Scan for the cell matching the given text and deliver its [X, Y] coordinate at center. 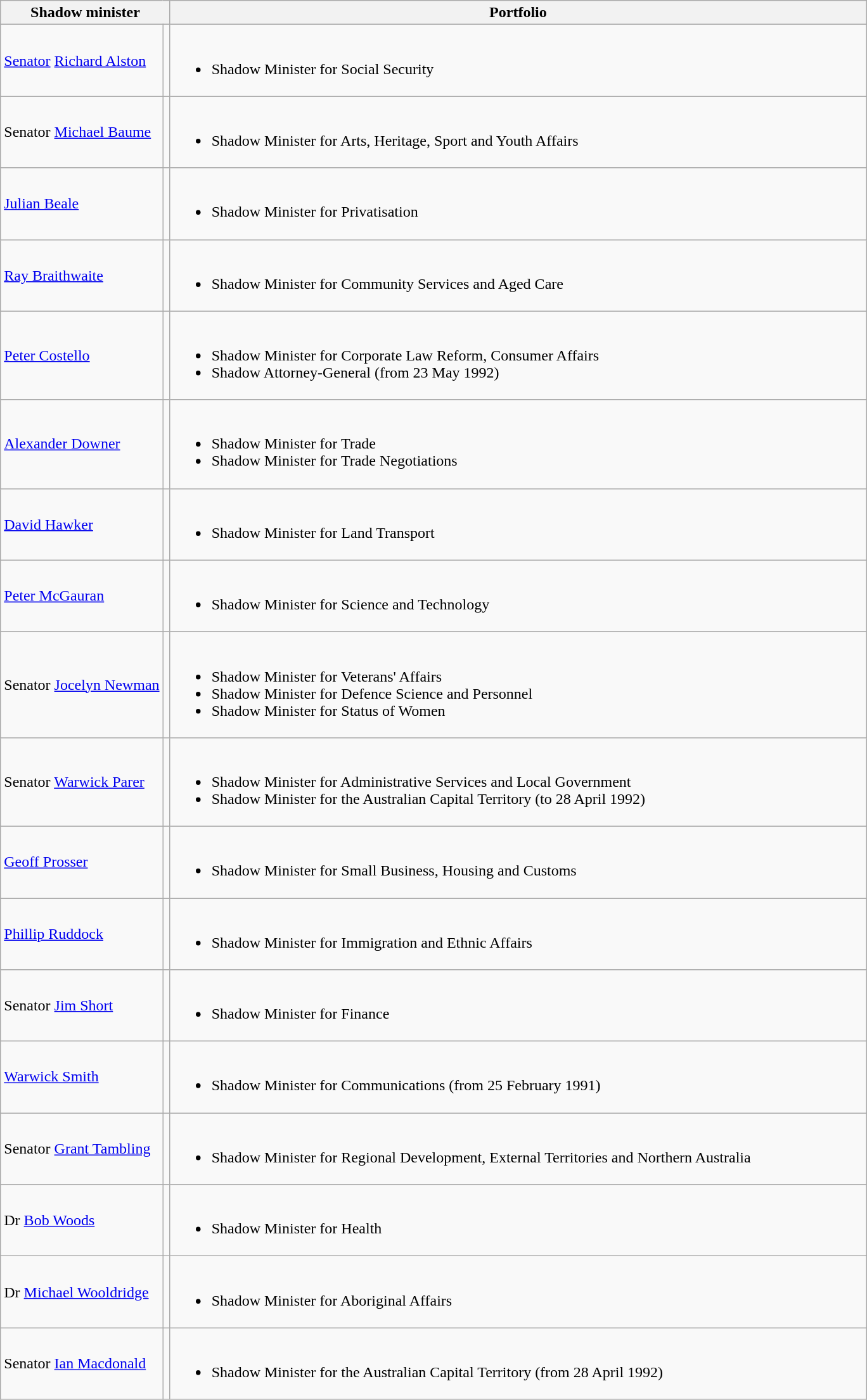
Shadow Minister for Community Services and Aged Care [518, 275]
Shadow Minister for Communications (from 25 February 1991) [518, 1077]
Shadow Minister for the Australian Capital Territory (from 28 April 1992) [518, 1363]
Shadow Minister for Veterans' AffairsShadow Minister for Defence Science and PersonnelShadow Minister for Status of Women [518, 684]
Shadow Minister for Arts, Heritage, Sport and Youth Affairs [518, 132]
Phillip Ruddock [82, 934]
Shadow Minister for Science and Technology [518, 595]
Dr Bob Woods [82, 1220]
Shadow minister [85, 13]
Shadow Minister for Aboriginal Affairs [518, 1292]
Shadow Minister for Immigration and Ethnic Affairs [518, 934]
Senator Warwick Parer [82, 782]
Shadow Minister for Social Security [518, 61]
Shadow Minister for Corporate Law Reform, Consumer AffairsShadow Attorney-General (from 23 May 1992) [518, 355]
Dr Michael Wooldridge [82, 1292]
Shadow Minister for Small Business, Housing and Customs [518, 862]
Shadow Minister for TradeShadow Minister for Trade Negotiations [518, 444]
Peter McGauran [82, 595]
David Hawker [82, 525]
Shadow Minister for Administrative Services and Local GovernmentShadow Minister for the Australian Capital Territory (to 28 April 1992) [518, 782]
Shadow Minister for Finance [518, 1006]
Portfolio [518, 13]
Geoff Prosser [82, 862]
Shadow Minister for Land Transport [518, 525]
Senator Ian Macdonald [82, 1363]
Shadow Minister for Privatisation [518, 204]
Senator Grant Tambling [82, 1149]
Peter Costello [82, 355]
Alexander Downer [82, 444]
Ray Braithwaite [82, 275]
Senator Michael Baume [82, 132]
Warwick Smith [82, 1077]
Shadow Minister for Health [518, 1220]
Shadow Minister for Regional Development, External Territories and Northern Australia [518, 1149]
Senator Jocelyn Newman [82, 684]
Julian Beale [82, 204]
Senator Richard Alston [82, 61]
Senator Jim Short [82, 1006]
